Capture the cell that displays the provided text and extract its (x, y) central coordinate. 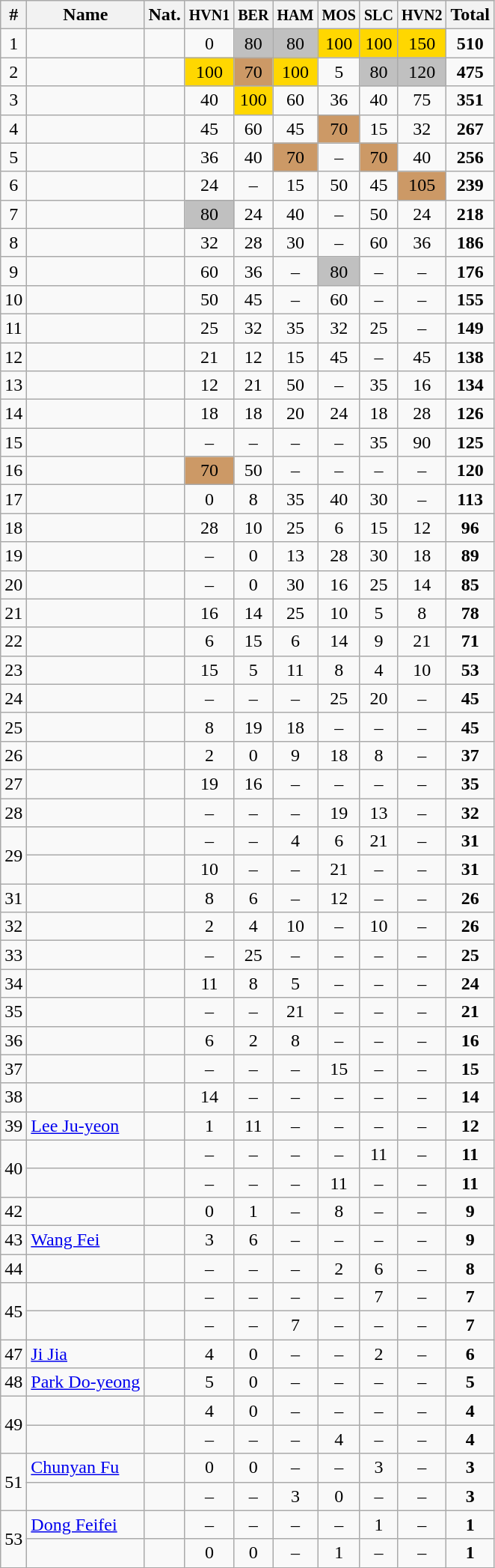
SLC (378, 15)
38 (13, 1097)
17 (13, 499)
Chunyan Fu (85, 1468)
75 (422, 100)
138 (470, 357)
42 (13, 1211)
85 (470, 585)
Total (470, 15)
HAM (295, 15)
44 (13, 1269)
Nat. (165, 15)
78 (470, 613)
510 (470, 43)
186 (470, 242)
267 (470, 129)
48 (13, 1382)
113 (470, 499)
HVN1 (209, 15)
126 (470, 414)
# (13, 15)
218 (470, 214)
Dong Feifei (85, 1525)
Park Do-yeong (85, 1382)
149 (470, 328)
134 (470, 385)
HVN2 (422, 15)
256 (470, 157)
96 (470, 528)
125 (470, 442)
33 (13, 955)
47 (13, 1354)
71 (470, 641)
39 (13, 1126)
155 (470, 299)
34 (13, 983)
351 (470, 100)
239 (470, 186)
Ji Jia (85, 1354)
90 (422, 442)
Name (85, 15)
89 (470, 556)
BER (253, 15)
150 (422, 43)
Wang Fei (85, 1239)
49 (13, 1425)
Lee Ju-yeon (85, 1126)
176 (470, 271)
22 (13, 641)
27 (13, 784)
23 (13, 670)
51 (13, 1482)
29 (13, 855)
43 (13, 1239)
MOS (339, 15)
105 (422, 186)
475 (470, 72)
